Find where the given text appears and provide that cell's center as [X, Y] coordinate. 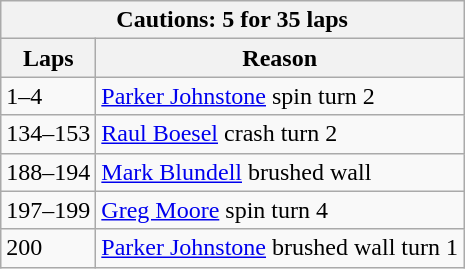
Reason [280, 58]
Greg Moore spin turn 4 [280, 210]
Parker Johnstone spin turn 2 [280, 96]
134–153 [48, 134]
Cautions: 5 for 35 laps [232, 20]
188–194 [48, 172]
Mark Blundell brushed wall [280, 172]
197–199 [48, 210]
Raul Boesel crash turn 2 [280, 134]
Laps [48, 58]
200 [48, 248]
1–4 [48, 96]
Parker Johnstone brushed wall turn 1 [280, 248]
